Return (x, y) of the center of cell containing provided text 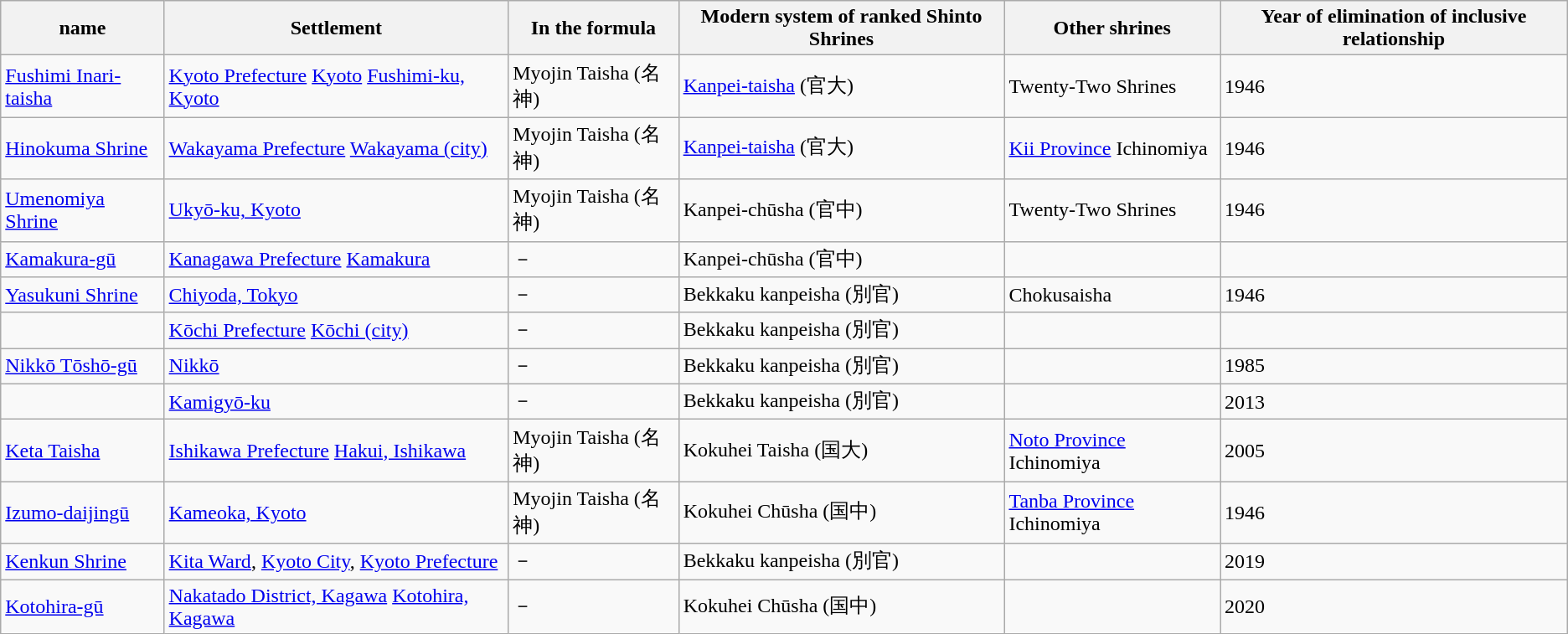
Modern system of ranked Shinto Shrines (841, 28)
Izumo-daijingū (82, 513)
Kamakura-gū (82, 260)
Other shrines (1112, 28)
Year of elimination of inclusive relationship (1394, 28)
Umenomiya Shrine (82, 210)
Nikkō Tōshō-gū (82, 367)
2013 (1394, 402)
2020 (1394, 606)
Chokusaisha (1112, 295)
In the formula (593, 28)
Kita Ward, Kyoto City, Kyoto Prefecture (337, 561)
Kōchi Prefecture Kōchi (city) (337, 330)
Keta Taisha (82, 451)
Settlement (337, 28)
Kamigyō-ku (337, 402)
Kokuhei Taisha (国大) (841, 451)
Wakayama Prefecture Wakayama (city) (337, 148)
name (82, 28)
Nikkō (337, 367)
1985 (1394, 367)
Kii Province Ichinomiya (1112, 148)
Yasukuni Shrine (82, 295)
Ukyō-ku, Kyoto (337, 210)
2005 (1394, 451)
Kanagawa Prefecture Kamakura (337, 260)
Kameoka, Kyoto (337, 513)
Nakatado District, Kagawa Kotohira, Kagawa (337, 606)
Ishikawa Prefecture Hakui, Ishikawa (337, 451)
2019 (1394, 561)
Hinokuma Shrine (82, 148)
Tanba Province Ichinomiya (1112, 513)
Fushimi Inari-taisha (82, 86)
Chiyoda, Tokyo (337, 295)
Kyoto Prefecture Kyoto Fushimi-ku, Kyoto (337, 86)
Kenkun Shrine (82, 561)
Kotohira-gū (82, 606)
Noto Province Ichinomiya (1112, 451)
